For the text-containing cell, return its midpoint in [X, Y] coordinate format. 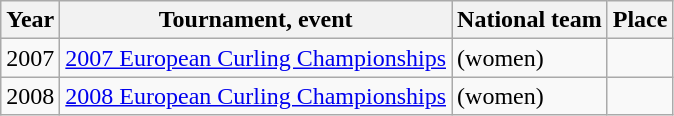
2008 European Curling Championships [256, 96]
Tournament, event [256, 20]
2007 [30, 58]
2008 [30, 96]
Year [30, 20]
Place [640, 20]
National team [530, 20]
2007 European Curling Championships [256, 58]
